Search for the cell housing the specified text and yield its (x, y) center coordinate. 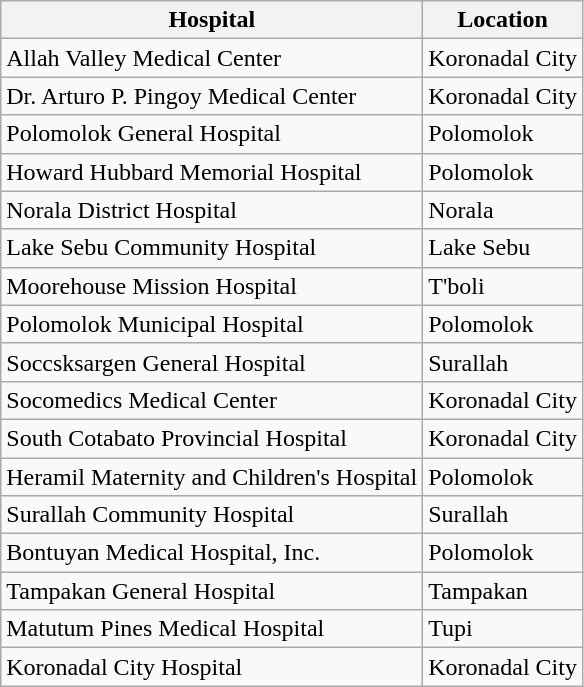
T'boli (503, 286)
Matutum Pines Medical Hospital (212, 629)
Lake Sebu (503, 248)
Tupi (503, 629)
Surallah Community Hospital (212, 515)
Moorehouse Mission Hospital (212, 286)
Location (503, 20)
Heramil Maternity and Children's Hospital (212, 477)
Bontuyan Medical Hospital, Inc. (212, 553)
Lake Sebu Community Hospital (212, 248)
Allah Valley Medical Center (212, 58)
Tampakan (503, 591)
Tampakan General Hospital (212, 591)
Hospital (212, 20)
Polomolok General Hospital (212, 134)
Koronadal City Hospital (212, 667)
Norala District Hospital (212, 210)
Polomolok Municipal Hospital (212, 324)
Soccsksargen General Hospital (212, 362)
Norala (503, 210)
Dr. Arturo P. Pingoy Medical Center (212, 96)
Socomedics Medical Center (212, 400)
South Cotabato Provincial Hospital (212, 438)
Howard Hubbard Memorial Hospital (212, 172)
